Return (X, Y) of the center of cell containing provided text 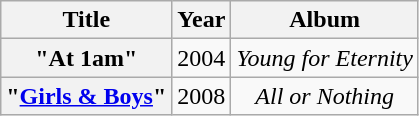
"Girls & Boys" (86, 96)
2008 (202, 96)
Title (86, 20)
Year (202, 20)
2004 (202, 58)
Album (325, 20)
All or Nothing (325, 96)
Young for Eternity (325, 58)
"At 1am" (86, 58)
